Detect which cell encompasses the target text, then output its (X, Y) center coordinate. 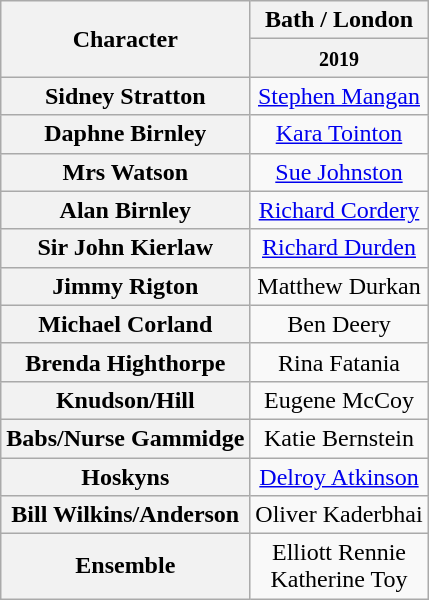
Richard Cordery (339, 210)
Rina Fatania (339, 362)
Hoskyns (126, 477)
Richard Durden (339, 248)
Knudson/Hill (126, 400)
Sidney Stratton (126, 96)
Bill Wilkins/Anderson (126, 515)
Babs/Nurse Gammidge (126, 438)
2019 (339, 58)
Mrs Watson (126, 172)
Elliott RennieKatherine Toy (339, 566)
Character (126, 39)
Stephen Mangan (339, 96)
Kara Tointon (339, 134)
Jimmy Rigton (126, 286)
Bath / London (339, 20)
Ben Deery (339, 324)
Brenda Highthorpe (126, 362)
Katie Bernstein (339, 438)
Alan Birnley (126, 210)
Delroy Atkinson (339, 477)
Eugene McCoy (339, 400)
Daphne Birnley (126, 134)
Sue Johnston (339, 172)
Michael Corland (126, 324)
Ensemble (126, 566)
Oliver Kaderbhai (339, 515)
Sir John Kierlaw (126, 248)
Matthew Durkan (339, 286)
